Capture the cell that displays the provided text and extract its [x, y] central coordinate. 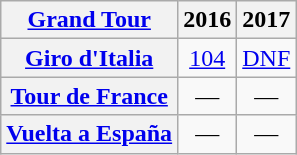
104 [208, 58]
2017 [266, 20]
Grand Tour [90, 20]
DNF [266, 58]
2016 [208, 20]
Tour de France [90, 96]
Vuelta a España [90, 134]
Giro d'Italia [90, 58]
